From the cell containing the given text, extract its center point as (x, y) coordinate. 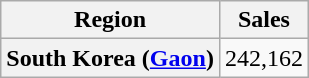
Sales (264, 20)
Region (110, 20)
South Korea (Gaon) (110, 58)
242,162 (264, 58)
